Return [X, Y] of the center of cell containing provided text 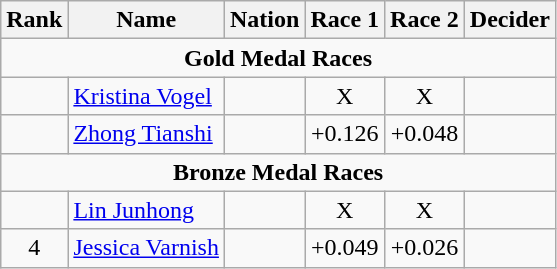
+0.049 [345, 248]
4 [34, 248]
Zhong Tianshi [146, 134]
Race 2 [425, 20]
Race 1 [345, 20]
Gold Medal Races [278, 58]
+0.048 [425, 134]
Lin Junhong [146, 210]
Bronze Medal Races [278, 172]
Nation [264, 20]
Name [146, 20]
Decider [510, 20]
+0.026 [425, 248]
Kristina Vogel [146, 96]
Rank [34, 20]
Jessica Varnish [146, 248]
+0.126 [345, 134]
